Identify which cell holds the provided text, then report its (X, Y) central coordinate. 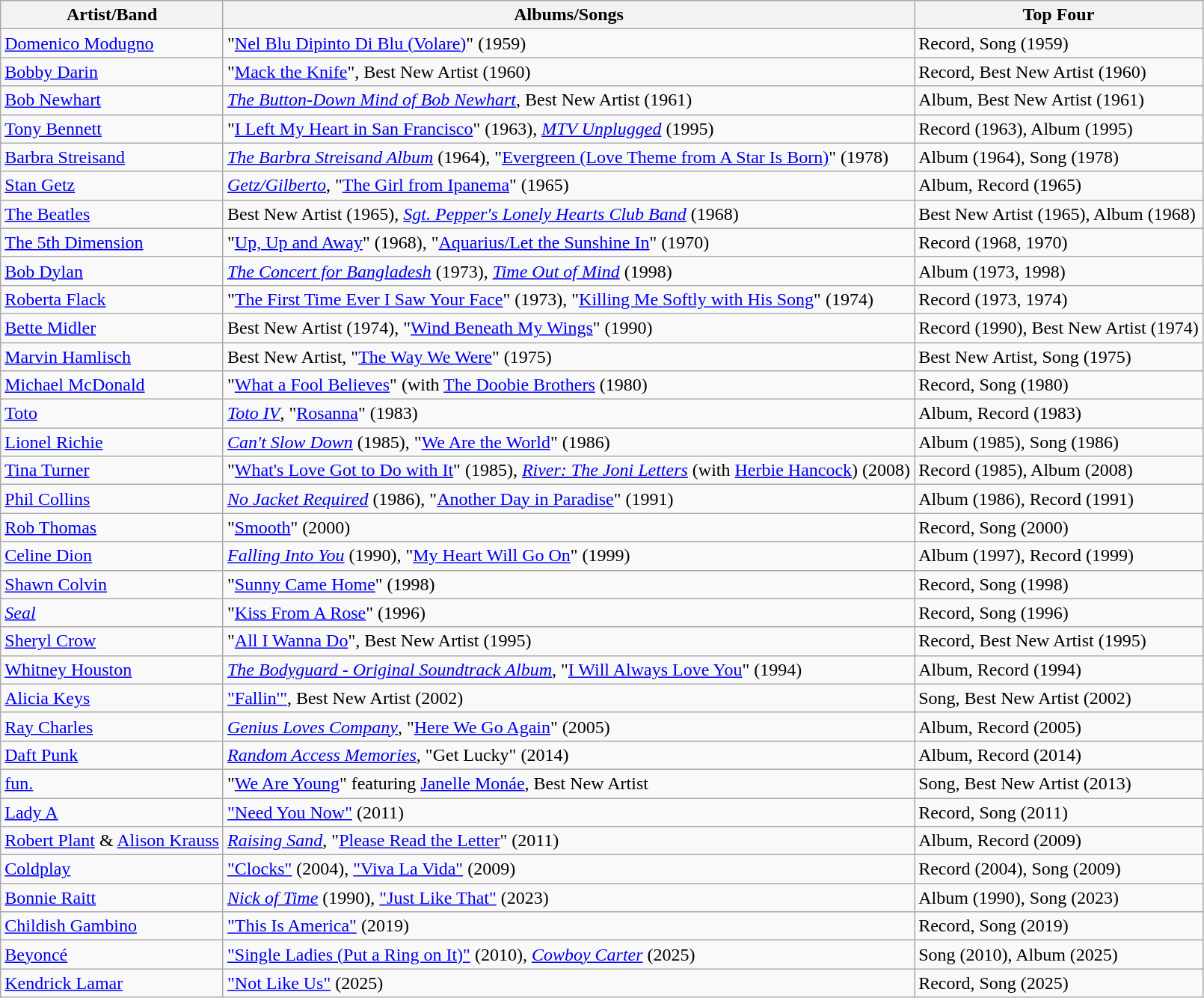
Bette Midler (112, 328)
Lady A (112, 812)
Record, Song (2019) (1059, 926)
Record, Song (2025) (1059, 983)
Album (1986), Record (1991) (1059, 499)
Raising Sand, "Please Read the Letter" (2011) (568, 841)
"This Is America" (2019) (568, 926)
"Sunny Came Home" (1998) (568, 584)
Coldplay (112, 869)
"Smooth" (2000) (568, 527)
Seal (112, 613)
Record, Song (1996) (1059, 613)
"Up, Up and Away" (1968), "Aquarius/Let the Sunshine In" (1970) (568, 242)
Alicia Keys (112, 698)
Toto (112, 414)
Stan Getz (112, 186)
Childish Gambino (112, 926)
Genius Loves Company, "Here We Go Again" (2005) (568, 726)
Best New Artist (1965), Sgt. Pepper's Lonely Hearts Club Band (1968) (568, 214)
Daft Punk (112, 755)
Song (2010), Album (2025) (1059, 955)
Robert Plant & Alison Krauss (112, 841)
Tony Bennett (112, 129)
The Bodyguard - Original Soundtrack Album, "I Will Always Love You" (1994) (568, 670)
"The First Time Ever I Saw Your Face" (1973), "Killing Me Softly with His Song" (1974) (568, 299)
Ray Charles (112, 726)
Album, Record (1994) (1059, 670)
Record (1973, 1974) (1059, 299)
"Nel Blu Dipinto Di Blu (Volare)" (1959) (568, 43)
"Not Like Us" (2025) (568, 983)
Nick of Time (1990), "Just Like That" (2023) (568, 898)
Album (1997), Record (1999) (1059, 556)
Bob Newhart (112, 100)
Lionel Richie (112, 442)
Album (1964), Song (1978) (1059, 157)
Bob Dylan (112, 271)
"What's Love Got to Do with It" (1985), River: The Joni Letters (with Herbie Hancock) (2008) (568, 471)
"We Are Young" featuring Janelle Monáe, Best New Artist (568, 783)
Record, Song (1959) (1059, 43)
The Barbra Streisand Album (1964), "Evergreen (Love Theme from A Star Is Born)" (1978) (568, 157)
Record, Song (1980) (1059, 385)
Sheryl Crow (112, 641)
Song, Best New Artist (2002) (1059, 698)
Record (1963), Album (1995) (1059, 129)
Tina Turner (112, 471)
Best New Artist (1965), Album (1968) (1059, 214)
Marvin Hamlisch (112, 357)
Album, Record (2009) (1059, 841)
Domenico Modugno (112, 43)
Artist/Band (112, 15)
"Mack the Knife", Best New Artist (1960) (568, 72)
Album, Best New Artist (1961) (1059, 100)
Getz/Gilberto, "The Girl from Ipanema" (1965) (568, 186)
Falling Into You (1990), "My Heart Will Go On" (1999) (568, 556)
Record, Song (2000) (1059, 527)
Barbra Streisand (112, 157)
Beyoncé (112, 955)
The Concert for Bangladesh (1973), Time Out of Mind (1998) (568, 271)
Record (1985), Album (2008) (1059, 471)
"Kiss From A Rose" (1996) (568, 613)
"I Left My Heart in San Francisco" (1963), MTV Unplugged (1995) (568, 129)
Random Access Memories, "Get Lucky" (2014) (568, 755)
Record, Song (1998) (1059, 584)
Record, Best New Artist (1960) (1059, 72)
"What a Fool Believes" (with The Doobie Brothers (1980) (568, 385)
"All I Wanna Do", Best New Artist (1995) (568, 641)
Record, Song (2011) (1059, 812)
The Beatles (112, 214)
Best New Artist, Song (1975) (1059, 357)
Record (2004), Song (2009) (1059, 869)
Best New Artist (1974), "Wind Beneath My Wings" (1990) (568, 328)
No Jacket Required (1986), "Another Day in Paradise" (1991) (568, 499)
Phil Collins (112, 499)
Best New Artist, "The Way We Were" (1975) (568, 357)
Record (1968, 1970) (1059, 242)
Album, Record (2005) (1059, 726)
Album, Record (1965) (1059, 186)
Album (1973, 1998) (1059, 271)
Album, Record (2014) (1059, 755)
The 5th Dimension (112, 242)
Rob Thomas (112, 527)
Whitney Houston (112, 670)
Record (1990), Best New Artist (1974) (1059, 328)
Song, Best New Artist (2013) (1059, 783)
Michael McDonald (112, 385)
Can't Slow Down (1985), "We Are the World" (1986) (568, 442)
The Button-Down Mind of Bob Newhart, Best New Artist (1961) (568, 100)
"Clocks" (2004), "Viva La Vida" (2009) (568, 869)
"Fallin'", Best New Artist (2002) (568, 698)
Kendrick Lamar (112, 983)
Roberta Flack (112, 299)
Album (1985), Song (1986) (1059, 442)
fun. (112, 783)
Toto IV, "Rosanna" (1983) (568, 414)
Album (1990), Song (2023) (1059, 898)
"Single Ladies (Put a Ring on It)" (2010), Cowboy Carter (2025) (568, 955)
Bonnie Raitt (112, 898)
Albums/Songs (568, 15)
"Need You Now" (2011) (568, 812)
Record, Best New Artist (1995) (1059, 641)
Bobby Darin (112, 72)
Album, Record (1983) (1059, 414)
Top Four (1059, 15)
Celine Dion (112, 556)
Shawn Colvin (112, 584)
